Identify which cell holds the provided text, then report its (X, Y) central coordinate. 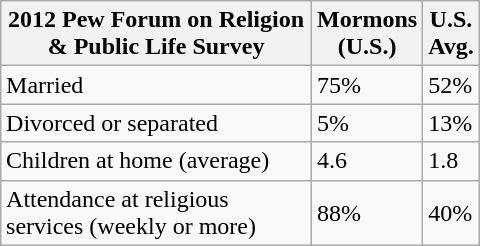
4.6 (368, 161)
1.8 (452, 161)
88% (368, 212)
5% (368, 123)
13% (452, 123)
75% (368, 85)
40% (452, 212)
Attendance at religious services (weekly or more) (156, 212)
52% (452, 85)
2012 Pew Forum on Religion & Public Life Survey (156, 34)
Divorced or separated (156, 123)
U.S. Avg. (452, 34)
Married (156, 85)
Children at home (average) (156, 161)
Mormons (U.S.) (368, 34)
